Provide the (x, y) coordinate of the cell's center where the given text is located.  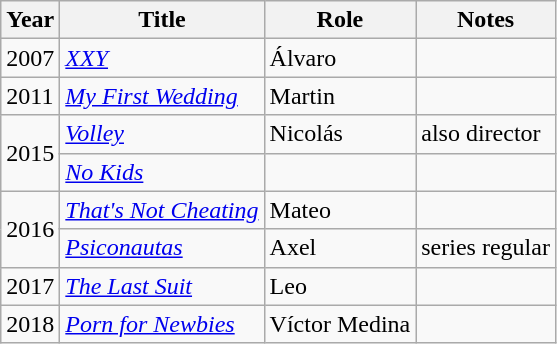
Martin (340, 96)
Mateo (340, 210)
Volley (162, 134)
Nicolás (340, 134)
2018 (30, 324)
Víctor Medina (340, 324)
My First Wedding (162, 96)
The Last Suit (162, 286)
Title (162, 20)
That's Not Cheating (162, 210)
2007 (30, 58)
Psiconautas (162, 248)
Role (340, 20)
2015 (30, 153)
2016 (30, 229)
No Kids (162, 172)
2011 (30, 96)
Notes (486, 20)
Álvaro (340, 58)
Year (30, 20)
XXY (162, 58)
Porn for Newbies (162, 324)
also director (486, 134)
Leo (340, 286)
Axel (340, 248)
series regular (486, 248)
2017 (30, 286)
